Output the [x, y] coordinate of the center of the cell containing the given text.  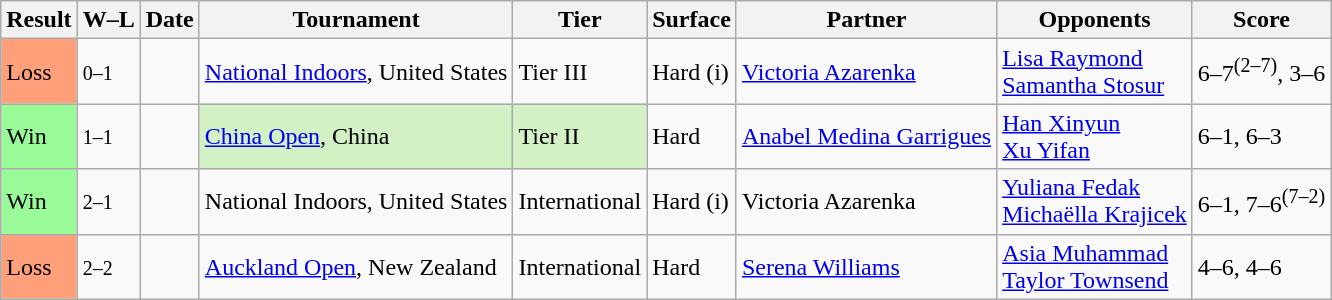
2–2 [108, 266]
Han Xinyun Xu Yifan [1095, 136]
Surface [692, 20]
1–1 [108, 136]
Tier III [580, 72]
Tier [580, 20]
China Open, China [356, 136]
Asia Muhammad Taylor Townsend [1095, 266]
6–7(2–7), 3–6 [1261, 72]
Partner [866, 20]
Serena Williams [866, 266]
Date [170, 20]
Result [39, 20]
2–1 [108, 202]
Auckland Open, New Zealand [356, 266]
6–1, 6–3 [1261, 136]
Anabel Medina Garrigues [866, 136]
Yuliana Fedak Michaëlla Krajicek [1095, 202]
Opponents [1095, 20]
Tier II [580, 136]
Score [1261, 20]
Tournament [356, 20]
6–1, 7–6(7–2) [1261, 202]
0–1 [108, 72]
Lisa Raymond Samantha Stosur [1095, 72]
4–6, 4–6 [1261, 266]
W–L [108, 20]
